Determine the [x, y] coordinate at the center of the cell enclosing the given text.  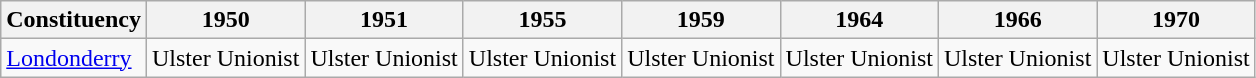
1950 [225, 20]
1959 [701, 20]
Londonderry [74, 58]
Constituency [74, 20]
1951 [384, 20]
1970 [1176, 20]
1955 [542, 20]
1964 [859, 20]
1966 [1017, 20]
